Identify which cell holds the provided text, then report its (x, y) central coordinate. 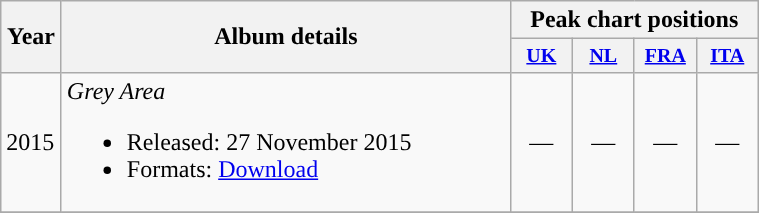
FRA (665, 56)
Year (32, 37)
NL (603, 56)
UK (541, 56)
Peak chart positions (634, 20)
Grey AreaReleased: 27 November 2015Formats: Download (286, 142)
Album details (286, 37)
2015 (32, 142)
ITA (727, 56)
